Find where the given text appears and provide that cell's center as [x, y] coordinate. 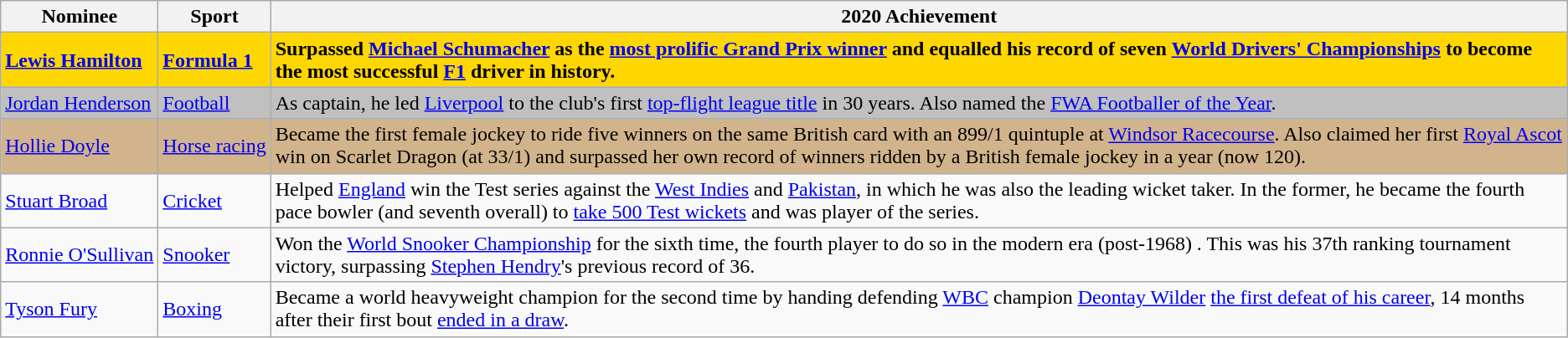
As captain, he led Liverpool to the club's first top-flight league title in 30 years. Also named the FWA Footballer of the Year. [919, 103]
Formula 1 [214, 60]
Sport [214, 17]
Cricket [214, 201]
Lewis Hamilton [80, 60]
Horse racing [214, 146]
Nominee [80, 17]
Ronnie O'Sullivan [80, 254]
Boxing [214, 310]
Hollie Doyle [80, 146]
2020 Achievement [919, 17]
Stuart Broad [80, 201]
Football [214, 103]
Snooker [214, 254]
Jordan Henderson [80, 103]
Tyson Fury [80, 310]
